Scan for the cell matching the given text and deliver its [x, y] coordinate at center. 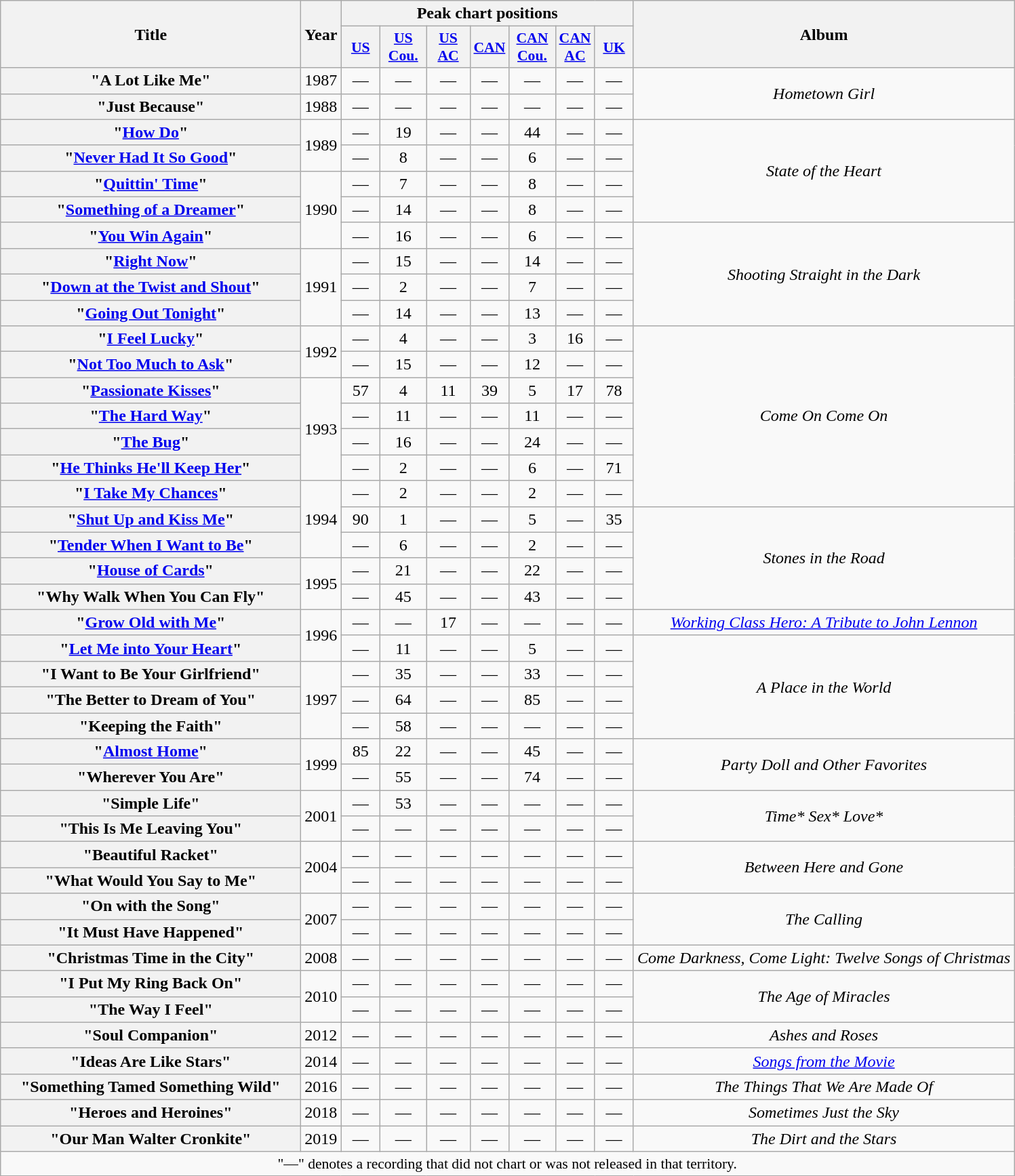
2014 [321, 1061]
39 [490, 390]
"It Must Have Happened" [151, 932]
19 [403, 132]
Come On Come On [823, 416]
UK [614, 47]
2004 [321, 868]
1990 [321, 209]
"What Would You Say to Me" [151, 880]
1997 [321, 699]
"—" denotes a recording that did not chart or was not released in that territory. [507, 1164]
13 [532, 312]
"House of Cards" [151, 571]
"Never Had It So Good" [151, 158]
"Quittin' Time" [151, 184]
"On with the Song" [151, 906]
1991 [321, 287]
33 [532, 674]
"Not Too Much to Ask" [151, 365]
USAC [448, 47]
Sometimes Just the Sky [823, 1112]
Time* Sex* Love* [823, 816]
2010 [321, 996]
3 [532, 339]
44 [532, 132]
State of the Heart [823, 171]
"I Want to Be Your Girlfriend" [151, 674]
"The Way I Feel" [151, 1009]
1994 [321, 519]
1988 [321, 106]
"Down at the Twist and Shout" [151, 287]
"Right Now" [151, 261]
"The Bug" [151, 442]
Songs from the Movie [823, 1061]
"Soul Companion" [151, 1035]
"Tender When I Want to Be" [151, 545]
"I Feel Lucky" [151, 339]
2012 [321, 1035]
71 [614, 468]
Album [823, 34]
The Age of Miracles [823, 996]
Peak chart positions [487, 14]
"Our Man Walter Cronkite" [151, 1138]
2019 [321, 1138]
64 [403, 699]
"Beautiful Racket" [151, 855]
1995 [321, 584]
24 [532, 442]
US [361, 47]
"I Take My Chances" [151, 493]
"Let Me into Your Heart" [151, 648]
2016 [321, 1087]
"This Is Me Leaving You" [151, 829]
21 [403, 571]
1989 [321, 145]
CAN [490, 47]
"The Better to Dream of You" [151, 699]
Ashes and Roses [823, 1035]
Stones in the Road [823, 558]
"How Do" [151, 132]
Year [321, 34]
"A Lot Like Me" [151, 81]
The Dirt and the Stars [823, 1138]
"Heroes and Heroines" [151, 1112]
Come Darkness, Come Light: Twelve Songs of Christmas [823, 958]
1993 [321, 429]
57 [361, 390]
1992 [321, 352]
"Why Walk When You Can Fly" [151, 596]
90 [361, 519]
Hometown Girl [823, 94]
43 [532, 596]
"Christmas Time in the City" [151, 958]
Shooting Straight in the Dark [823, 274]
"I Put My Ring Back On" [151, 984]
1987 [321, 81]
"You Win Again" [151, 235]
"Wherever You Are" [151, 777]
2018 [321, 1112]
CANCou. [532, 47]
"The Hard Way" [151, 416]
Party Doll and Other Favorites [823, 765]
"Ideas Are Like Stars" [151, 1061]
1999 [321, 765]
A Place in the World [823, 687]
"Passionate Kisses" [151, 390]
2001 [321, 816]
"Something Tamed Something Wild" [151, 1087]
55 [403, 777]
1996 [321, 635]
The Calling [823, 919]
"Almost Home" [151, 752]
Working Class Hero: A Tribute to John Lennon [823, 622]
"Going Out Tonight" [151, 312]
53 [403, 803]
1 [403, 519]
"Grow Old with Me" [151, 622]
"Just Because" [151, 106]
58 [403, 726]
USCou. [403, 47]
"Something of a Dreamer" [151, 209]
The Things That We Are Made Of [823, 1087]
Between Here and Gone [823, 868]
"Keeping the Faith" [151, 726]
Title [151, 34]
2007 [321, 919]
"Simple Life" [151, 803]
78 [614, 390]
74 [532, 777]
2008 [321, 958]
12 [532, 365]
"Shut Up and Kiss Me" [151, 519]
CANAC [575, 47]
"He Thinks He'll Keep Her" [151, 468]
